Output the (X, Y) coordinate of the center of the cell containing the given text.  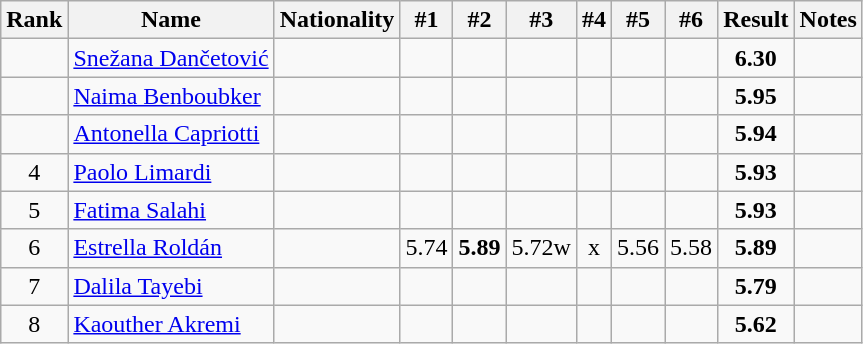
Rank (34, 20)
Result (756, 20)
#5 (638, 20)
#6 (692, 20)
Paolo Limardi (171, 172)
Notes (828, 20)
Nationality (337, 20)
5.58 (692, 248)
Kaouther Akremi (171, 324)
#3 (541, 20)
Estrella Roldán (171, 248)
6 (34, 248)
Name (171, 20)
Antonella Capriotti (171, 134)
5.95 (756, 96)
Snežana Dančetović (171, 58)
#2 (480, 20)
5.94 (756, 134)
Dalila Tayebi (171, 286)
5.79 (756, 286)
5 (34, 210)
7 (34, 286)
Naima Benboubker (171, 96)
4 (34, 172)
#4 (594, 20)
5.74 (426, 248)
5.62 (756, 324)
5.56 (638, 248)
5.72w (541, 248)
#1 (426, 20)
8 (34, 324)
x (594, 248)
6.30 (756, 58)
Fatima Salahi (171, 210)
